Capture the cell that displays the provided text and extract its [x, y] central coordinate. 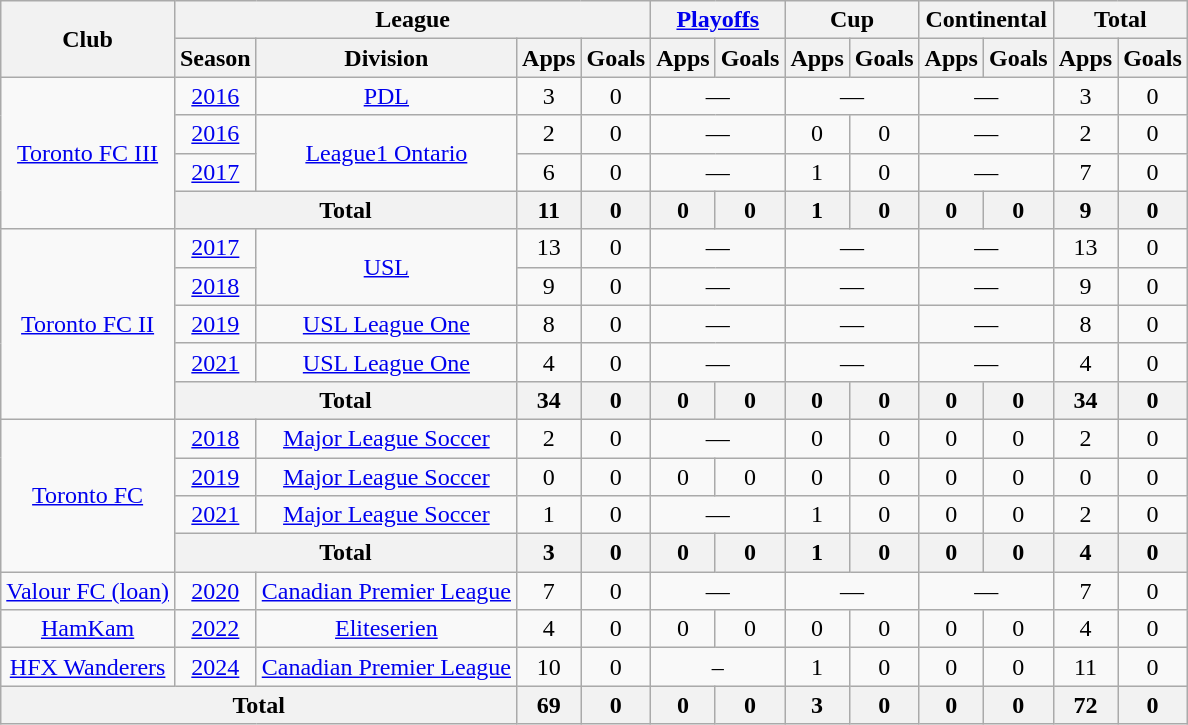
Season [215, 58]
– [718, 667]
PDL [386, 96]
Toronto FC III [88, 153]
2020 [215, 591]
Toronto FC II [88, 324]
HamKam [88, 629]
Eliteserien [386, 629]
Club [88, 39]
HFX Wanderers [88, 667]
USL [386, 267]
2024 [215, 667]
10 [549, 667]
Cup [852, 20]
69 [549, 705]
Division [386, 58]
League [412, 20]
Toronto FC [88, 495]
72 [1085, 705]
Playoffs [718, 20]
Valour FC (loan) [88, 591]
2022 [215, 629]
League1 Ontario [386, 153]
Continental [986, 20]
6 [549, 172]
